Provide the (X, Y) coordinate of the cell's center where the given text is located.  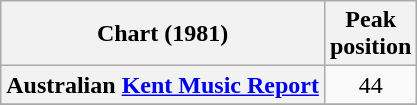
44 (370, 85)
Peakposition (370, 34)
Australian Kent Music Report (163, 85)
Chart (1981) (163, 34)
